Return (x, y) of the center of cell containing provided text 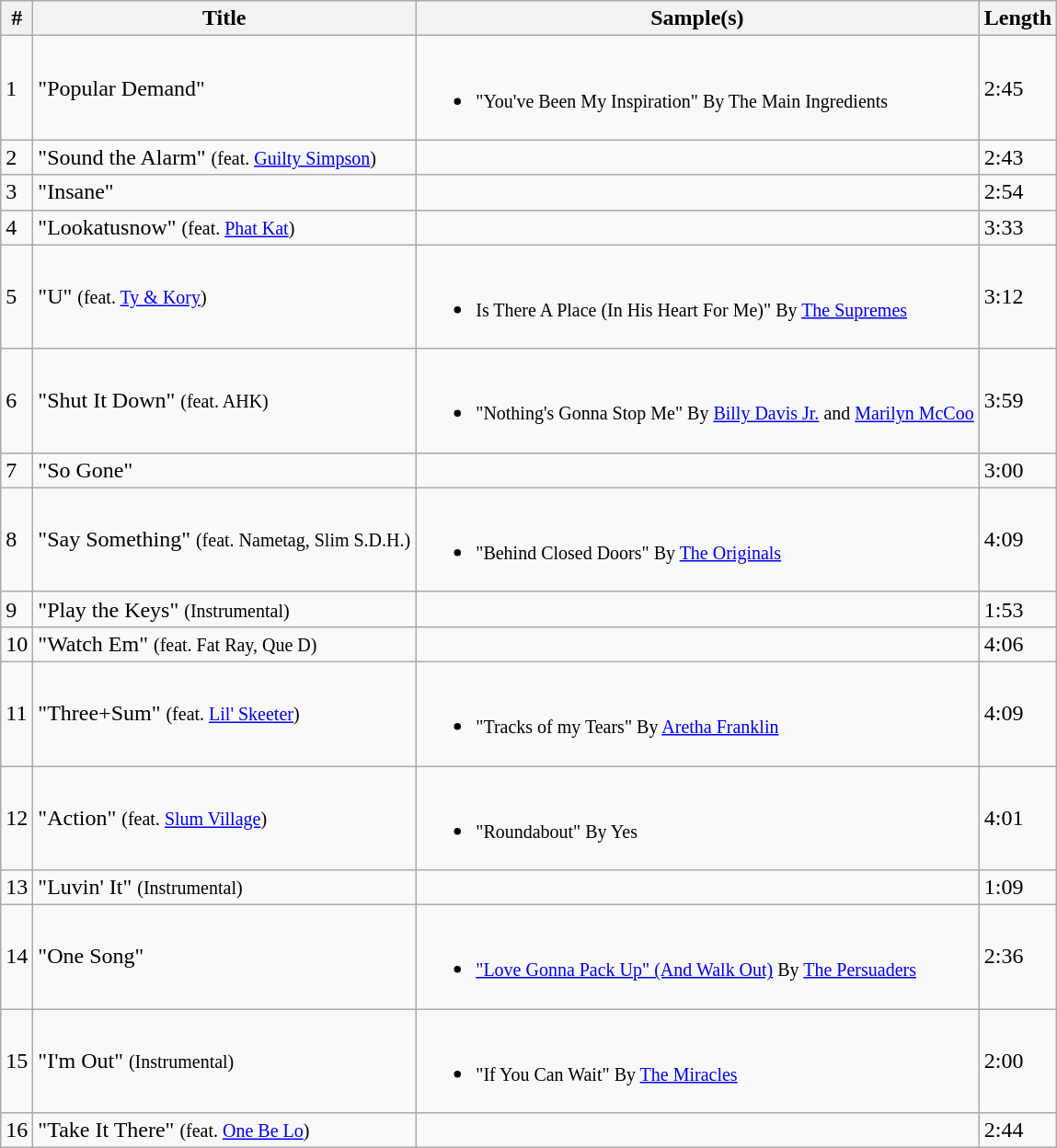
4 (17, 227)
2:00 (1017, 1062)
3:00 (1017, 470)
"Roundabout" By Yes (697, 817)
Length (1017, 18)
"Insane" (224, 192)
Sample(s) (697, 18)
2 (17, 157)
"Shut It Down" (feat. AHK) (224, 401)
3:12 (1017, 296)
4:06 (1017, 644)
14 (17, 957)
"Popular Demand" (224, 88)
"Three+Sum" (feat. Lil' Skeeter) (224, 714)
3:59 (1017, 401)
11 (17, 714)
"Nothing's Gonna Stop Me" By Billy Davis Jr. and Marilyn McCoo (697, 401)
13 (17, 888)
"Watch Em" (feat. Fat Ray, Que D) (224, 644)
"Play the Keys" (Instrumental) (224, 609)
4:01 (1017, 817)
# (17, 18)
2:54 (1017, 192)
"If You Can Wait" By The Miracles (697, 1062)
"You've Been My Inspiration" By The Main Ingredients (697, 88)
7 (17, 470)
"Take It There" (feat. One Be Lo) (224, 1131)
1:09 (1017, 888)
3 (17, 192)
5 (17, 296)
Title (224, 18)
"One Song" (224, 957)
"Love Gonna Pack Up" (And Walk Out) By The Persuaders (697, 957)
2:43 (1017, 157)
"Tracks of my Tears" By Aretha Franklin (697, 714)
8 (17, 539)
16 (17, 1131)
15 (17, 1062)
2:44 (1017, 1131)
"Say Something" (feat. Nametag, Slim S.D.H.) (224, 539)
"So Gone" (224, 470)
"Action" (feat. Slum Village) (224, 817)
2:36 (1017, 957)
12 (17, 817)
3:33 (1017, 227)
"U" (feat. Ty & Kory) (224, 296)
"Lookatusnow" (feat. Phat Kat) (224, 227)
"Luvin' It" (Instrumental) (224, 888)
6 (17, 401)
Is There A Place (In His Heart For Me)" By The Supremes (697, 296)
1 (17, 88)
1:53 (1017, 609)
"Behind Closed Doors" By The Originals (697, 539)
9 (17, 609)
"Sound the Alarm" (feat. Guilty Simpson) (224, 157)
"I'm Out" (Instrumental) (224, 1062)
10 (17, 644)
2:45 (1017, 88)
